Locate the cell with the specified text and output its (X, Y) center coordinate. 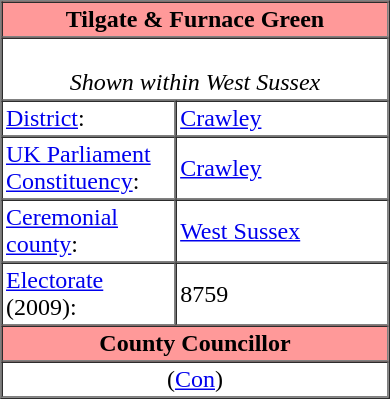
8759 (282, 294)
West Sussex (282, 232)
(Con) (196, 380)
District: (89, 118)
County Councillor (196, 344)
UK Parliament Constituency: (89, 168)
Ceremonial county: (89, 232)
Electorate (2009): (89, 294)
Shown within West Sussex (196, 70)
Tilgate & Furnace Green (196, 20)
